Pinpoint the cell where the given text exists, returning its (X, Y) midpoint coordinate. 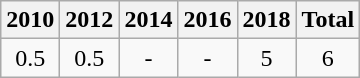
2016 (208, 20)
6 (328, 58)
5 (266, 58)
2010 (30, 20)
Total (328, 20)
2014 (148, 20)
2018 (266, 20)
2012 (90, 20)
